Determine the (X, Y) coordinate at the center of the cell enclosing the given text.  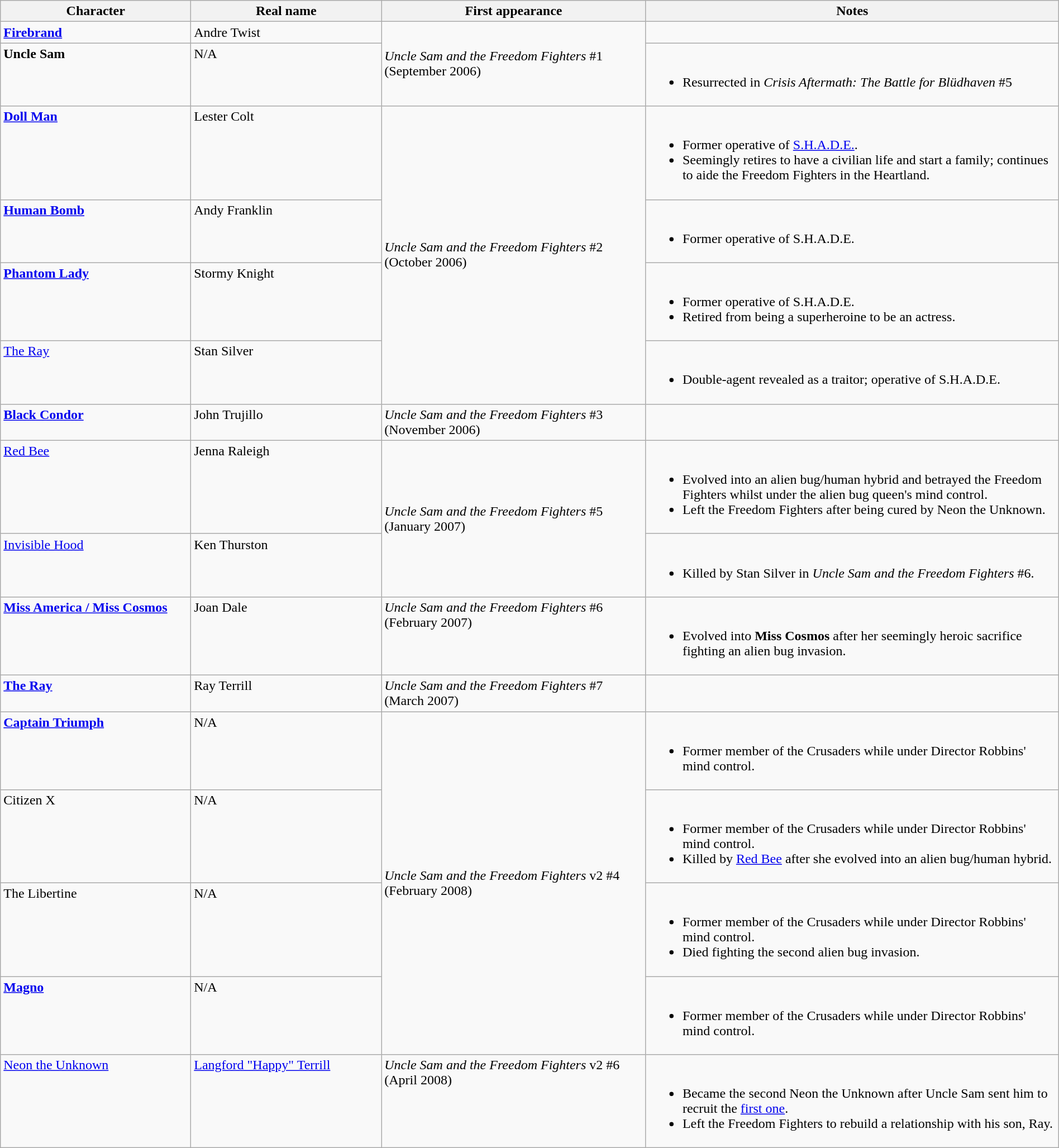
John Trujillo (286, 422)
Resurrected in Crisis Aftermath: The Battle for Blüdhaven #5 (852, 75)
Citizen X (96, 837)
Uncle Sam and the Freedom Fighters #2(October 2006) (514, 255)
Uncle Sam and the Freedom Fighters #3(November 2006) (514, 422)
Andy Franklin (286, 231)
Black Condor (96, 422)
Firebrand (96, 32)
Former operative of S.H.A.D.E.Retired from being a superheroine to be an actress. (852, 302)
Uncle Sam and the Freedom Fighters v2 #4(February 2008) (514, 883)
Uncle Sam and the Freedom Fighters #5(January 2007) (514, 518)
First appearance (514, 11)
Magno (96, 1016)
Ray Terrill (286, 693)
Phantom Lady (96, 302)
Former member of the Crusaders while under Director Robbins' mind control.Killed by Red Bee after she evolved into an alien bug/human hybrid. (852, 837)
Ken Thurston (286, 565)
Former operative of S.H.A.D.E. (852, 231)
Jenna Raleigh (286, 487)
Double-agent revealed as a traitor; operative of S.H.A.D.E. (852, 372)
Miss America / Miss Cosmos (96, 636)
Uncle Sam and the Freedom Fighters v2 #6(April 2008) (514, 1102)
Red Bee (96, 487)
Invisible Hood (96, 565)
Captain Triumph (96, 751)
Neon the Unknown (96, 1102)
Langford "Happy" Terrill (286, 1102)
Uncle Sam and the Freedom Fighters #1(September 2006) (514, 64)
Uncle Sam and the Freedom Fighters #7(March 2007) (514, 693)
Evolved into Miss Cosmos after her seemingly heroic sacrifice fighting an alien bug invasion. (852, 636)
Uncle Sam and the Freedom Fighters #6(February 2007) (514, 636)
Real name (286, 11)
The Libertine (96, 930)
Joan Dale (286, 636)
Killed by Stan Silver in Uncle Sam and the Freedom Fighters #6. (852, 565)
Character (96, 11)
Stormy Knight (286, 302)
Lester Colt (286, 153)
Andre Twist (286, 32)
Doll Man (96, 153)
Notes (852, 11)
Uncle Sam (96, 75)
Former member of the Crusaders while under Director Robbins' mind control.Died fighting the second alien bug invasion. (852, 930)
Stan Silver (286, 372)
Human Bomb (96, 231)
Former operative of S.H.A.D.E..Seemingly retires to have a civilian life and start a family; continues to aide the Freedom Fighters in the Heartland. (852, 153)
